Return the (X, Y) coordinate for the center point of the cell that contains the specified text.  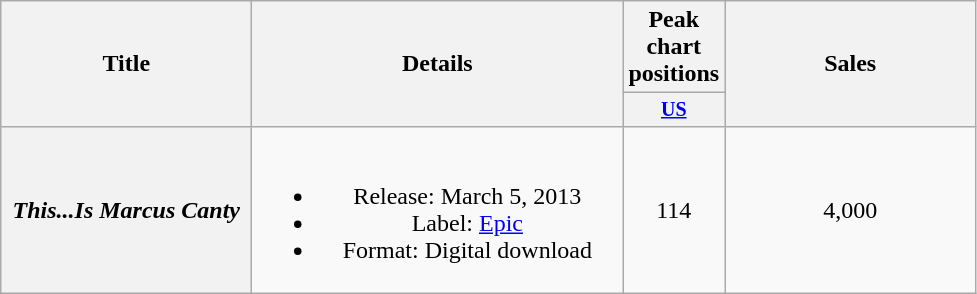
Details (438, 64)
114 (674, 210)
US (674, 110)
Release: March 5, 2013Label: EpicFormat: Digital download (438, 210)
Title (126, 64)
4,000 (850, 210)
Peak chart positions (674, 47)
Sales (850, 64)
This...Is Marcus Canty (126, 210)
